Return [x, y] of the center of cell containing provided text 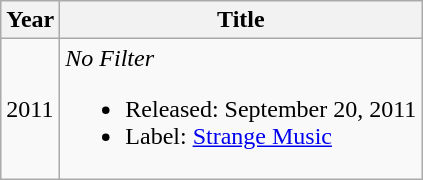
Year [30, 20]
Title [241, 20]
No FilterReleased: September 20, 2011Label: Strange Music [241, 109]
2011 [30, 109]
